Provide the (X, Y) coordinate of the cell's center where the given text is located.  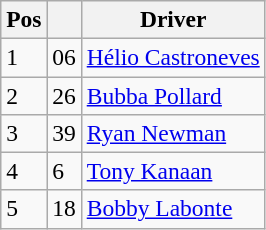
3 (24, 133)
18 (64, 209)
2 (24, 95)
Ryan Newman (173, 133)
Tony Kanaan (173, 171)
6 (64, 171)
Pos (24, 19)
1 (24, 57)
Driver (173, 19)
Bubba Pollard (173, 95)
06 (64, 57)
Bobby Labonte (173, 209)
4 (24, 171)
5 (24, 209)
39 (64, 133)
26 (64, 95)
Hélio Castroneves (173, 57)
